Provide the (x, y) coordinate of the cell's center where the given text is located.  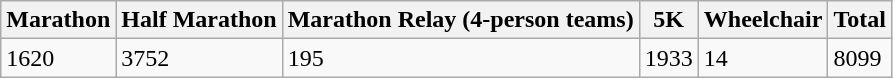
14 (763, 58)
Total (860, 20)
Marathon Relay (4-person teams) (460, 20)
3752 (199, 58)
Wheelchair (763, 20)
1620 (58, 58)
5K (668, 20)
8099 (860, 58)
Marathon (58, 20)
1933 (668, 58)
Half Marathon (199, 20)
195 (460, 58)
